Output the (x, y) coordinate of the center of the cell containing the given text.  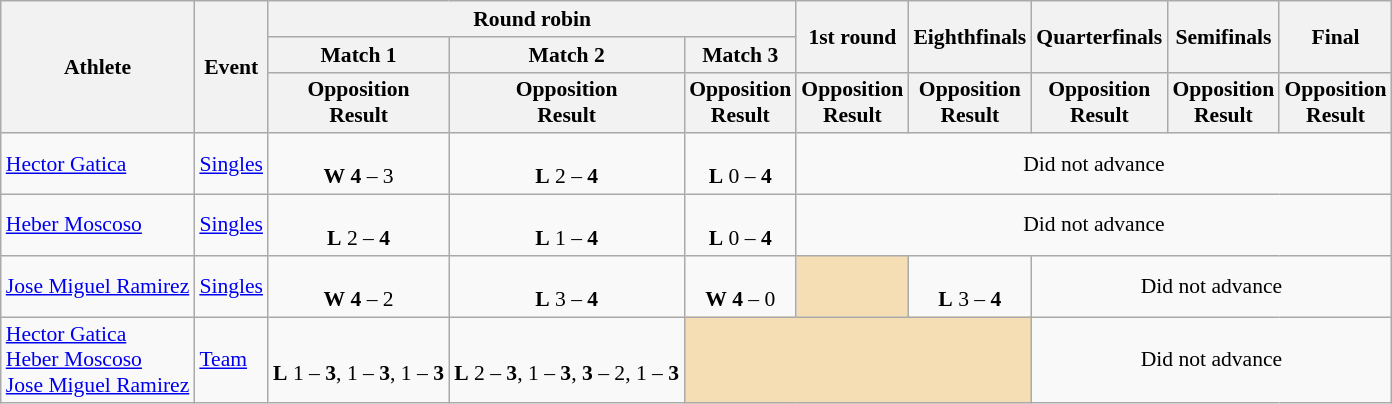
L 1 – 4 (566, 226)
W 4 – 0 (740, 286)
Team (231, 360)
Final (1335, 36)
Athlete (98, 67)
Hector GaticaHeber MoscosoJose Miguel Ramirez (98, 360)
Match 3 (740, 55)
Semifinals (1223, 36)
Match 1 (358, 55)
Heber Moscoso (98, 226)
Quarterfinals (1099, 36)
L 1 – 3, 1 – 3, 1 – 3 (358, 360)
Jose Miguel Ramirez (98, 286)
Round robin (532, 19)
Hector Gatica (98, 164)
Event (231, 67)
Eighthfinals (970, 36)
1st round (852, 36)
L 2 – 3, 1 – 3, 3 – 2, 1 – 3 (566, 360)
Match 2 (566, 55)
W 4 – 2 (358, 286)
W 4 – 3 (358, 164)
